Return [X, Y] of the center of cell containing provided text 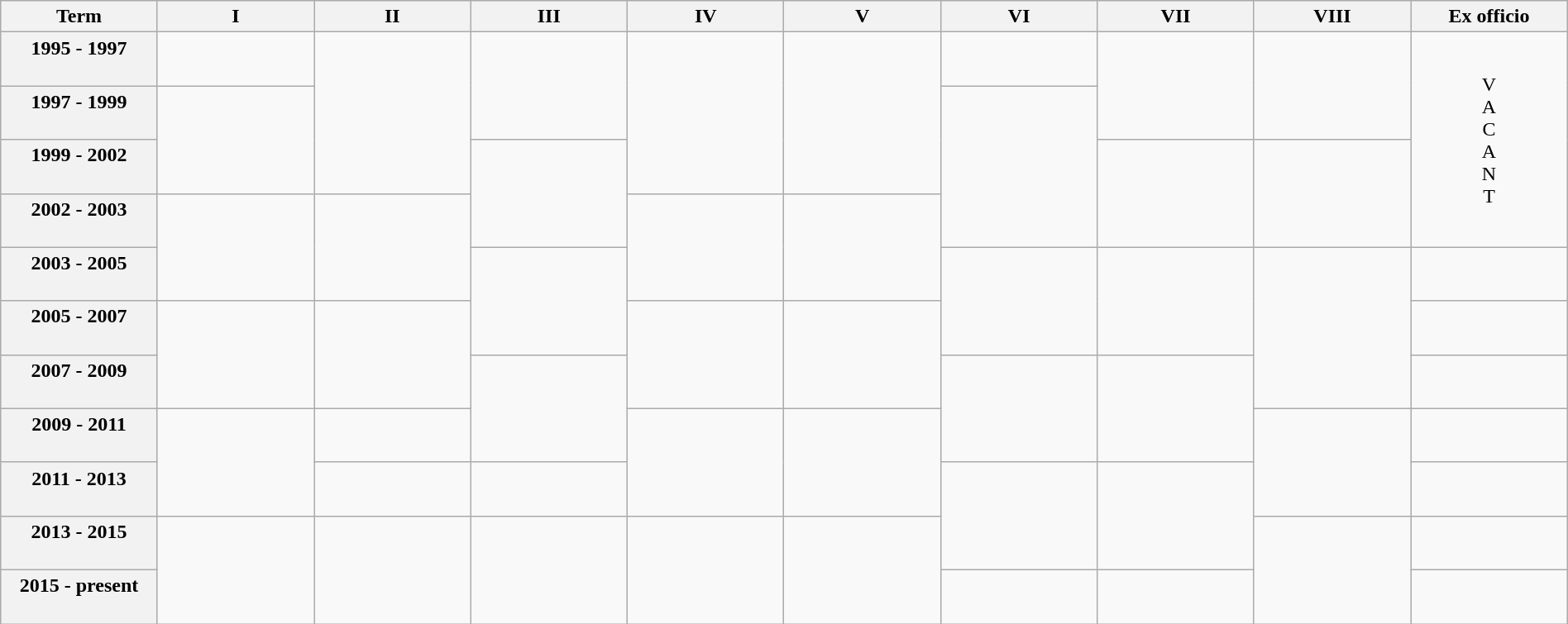
III [549, 17]
IV [706, 17]
2007 - 2009 [79, 382]
I [235, 17]
1997 - 1999 [79, 112]
VII [1176, 17]
2013 - 2015 [79, 542]
Ex officio [1489, 17]
2002 - 2003 [79, 220]
2011 - 2013 [79, 489]
2003 - 2005 [79, 274]
2009 - 2011 [79, 435]
2005 - 2007 [79, 327]
VIII [1331, 17]
V A C A N T [1489, 140]
VI [1019, 17]
II [392, 17]
1999 - 2002 [79, 167]
1995 - 1997 [79, 60]
V [862, 17]
2015 - present [79, 597]
Term [79, 17]
